Find where the given text appears and provide that cell's center as (x, y) coordinate. 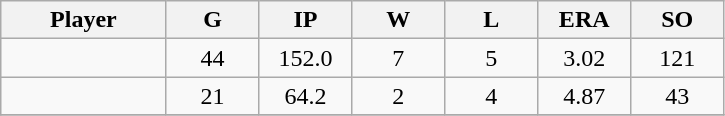
IP (306, 20)
5 (492, 58)
2 (398, 96)
W (398, 20)
4.87 (584, 96)
ERA (584, 20)
4 (492, 96)
64.2 (306, 96)
SO (678, 20)
3.02 (584, 58)
L (492, 20)
152.0 (306, 58)
121 (678, 58)
43 (678, 96)
7 (398, 58)
G (212, 20)
21 (212, 96)
Player (84, 20)
44 (212, 58)
